Find where the given text appears and provide that cell's center as (x, y) coordinate. 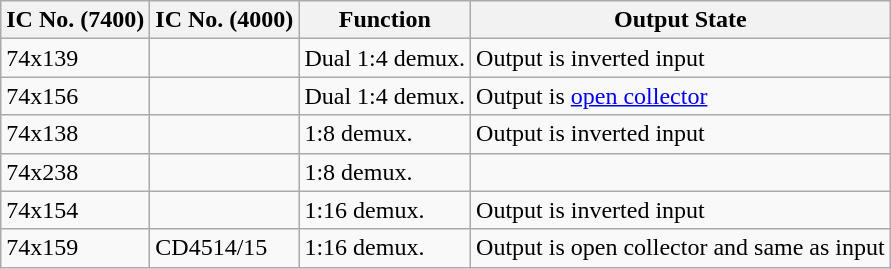
IC No. (7400) (76, 20)
Output is open collector and same as input (681, 248)
74x159 (76, 248)
IC No. (4000) (224, 20)
74x154 (76, 210)
CD4514/15 (224, 248)
74x138 (76, 134)
74x139 (76, 58)
Output State (681, 20)
74x238 (76, 172)
Function (385, 20)
74x156 (76, 96)
Output is open collector (681, 96)
